Scan for the cell matching the given text and deliver its [x, y] coordinate at center. 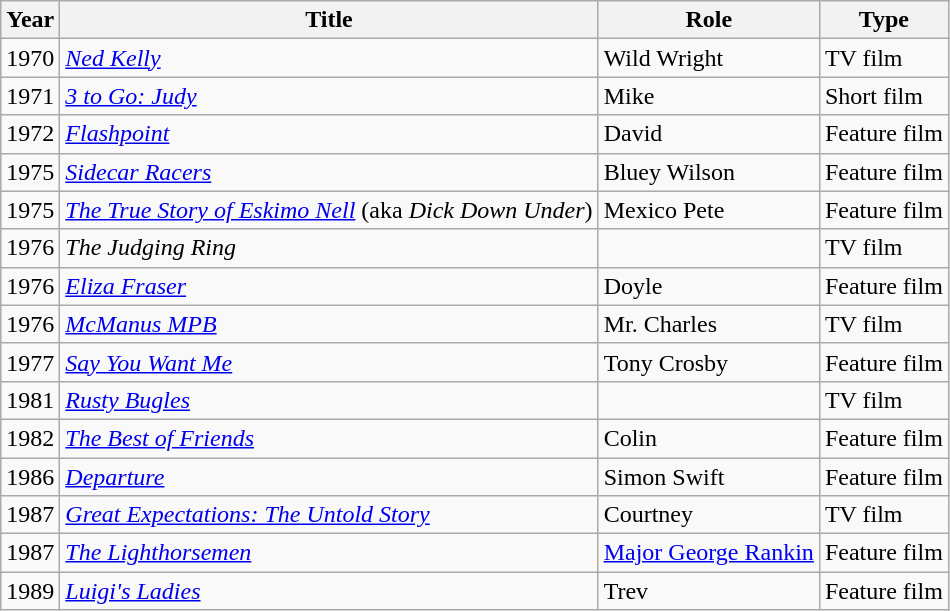
Wild Wright [708, 58]
The Best of Friends [329, 438]
Flashpoint [329, 134]
Title [329, 20]
1986 [30, 477]
Ned Kelly [329, 58]
Mike [708, 96]
Great Expectations: The Untold Story [329, 515]
Courtney [708, 515]
1981 [30, 400]
Type [884, 20]
The True Story of Eskimo Nell (aka Dick Down Under) [329, 210]
Sidecar Racers [329, 172]
Say You Want Me [329, 362]
Eliza Fraser [329, 286]
1970 [30, 58]
1977 [30, 362]
1971 [30, 96]
Departure [329, 477]
David [708, 134]
Role [708, 20]
Short film [884, 96]
Trev [708, 591]
Mr. Charles [708, 324]
Colin [708, 438]
Doyle [708, 286]
Major George Rankin [708, 553]
Simon Swift [708, 477]
The Lighthorsemen [329, 553]
McManus MPB [329, 324]
Mexico Pete [708, 210]
1982 [30, 438]
Tony Crosby [708, 362]
Year [30, 20]
Luigi's Ladies [329, 591]
3 to Go: Judy [329, 96]
The Judging Ring [329, 248]
1989 [30, 591]
Rusty Bugles [329, 400]
1972 [30, 134]
Bluey Wilson [708, 172]
